From the cell containing the given text, extract its center point as [x, y] coordinate. 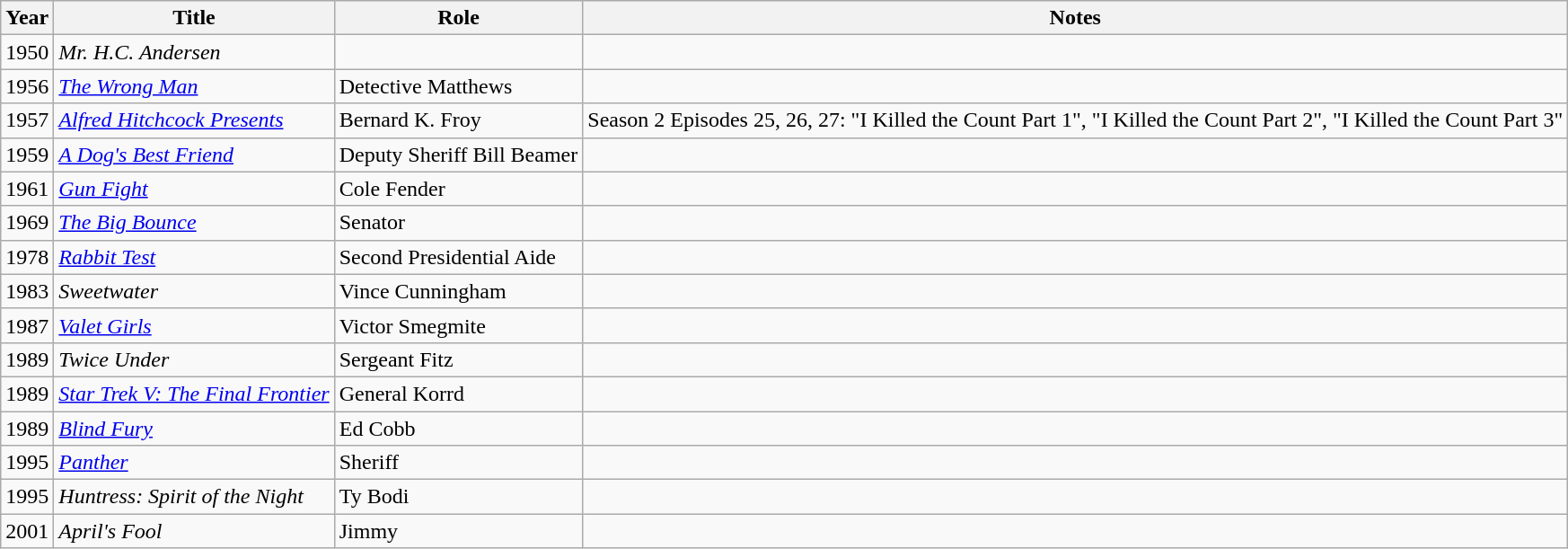
Star Trek V: The Final Frontier [194, 394]
1983 [27, 291]
1969 [27, 223]
April's Fool [194, 531]
1961 [27, 189]
Panther [194, 463]
Sergeant Fitz [458, 359]
Vince Cunningham [458, 291]
1959 [27, 155]
Notes [1076, 18]
Ed Cobb [458, 429]
Role [458, 18]
Bernard K. Froy [458, 120]
Blind Fury [194, 429]
Twice Under [194, 359]
Ty Bodi [458, 497]
Year [27, 18]
1956 [27, 86]
1950 [27, 52]
Huntress: Spirit of the Night [194, 497]
The Big Bounce [194, 223]
Rabbit Test [194, 257]
General Korrd [458, 394]
Victor Smegmite [458, 325]
Jimmy [458, 531]
Deputy Sheriff Bill Beamer [458, 155]
Valet Girls [194, 325]
Mr. H.C. Andersen [194, 52]
Senator [458, 223]
A Dog's Best Friend [194, 155]
1978 [27, 257]
Gun Fight [194, 189]
1957 [27, 120]
Sweetwater [194, 291]
Sheriff [458, 463]
Second Presidential Aide [458, 257]
Title [194, 18]
Detective Matthews [458, 86]
Alfred Hitchcock Presents [194, 120]
Cole Fender [458, 189]
The Wrong Man [194, 86]
1987 [27, 325]
Season 2 Episodes 25, 26, 27: "I Killed the Count Part 1", "I Killed the Count Part 2", "I Killed the Count Part 3" [1076, 120]
2001 [27, 531]
